Scan for the cell matching the given text and deliver its (X, Y) coordinate at center. 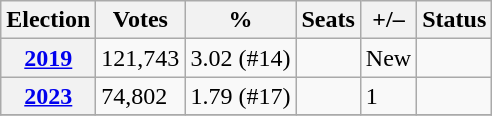
Status (454, 20)
2023 (48, 96)
121,743 (140, 58)
New (388, 58)
1 (388, 96)
1.79 (#17) (240, 96)
Seats (328, 20)
Election (48, 20)
+/– (388, 20)
2019 (48, 58)
74,802 (140, 96)
% (240, 20)
Votes (140, 20)
3.02 (#14) (240, 58)
